Return the [X, Y] coordinate for the center point of the cell that contains the specified text.  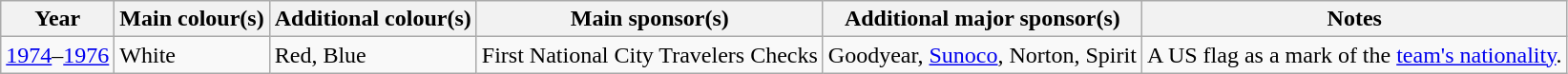
A US flag as a mark of the team's nationality. [1354, 55]
Goodyear, Sunoco, Norton, Spirit [982, 55]
Main sponsor(s) [649, 19]
Additional major sponsor(s) [982, 19]
Red, Blue [372, 55]
First National City Travelers Checks [649, 55]
Year [57, 19]
Additional colour(s) [372, 19]
1974–1976 [57, 55]
White [192, 55]
Notes [1354, 19]
Main colour(s) [192, 19]
